Return [X, Y] of the center of cell containing provided text 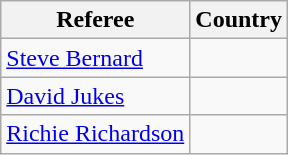
Richie Richardson [96, 134]
David Jukes [96, 96]
Referee [96, 20]
Country [239, 20]
Steve Bernard [96, 58]
